Identify which cell holds the provided text, then report its (X, Y) central coordinate. 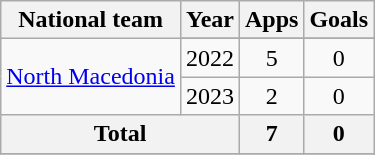
2 (271, 96)
2023 (210, 96)
Year (210, 20)
National team (91, 20)
Goals (339, 20)
North Macedonia (91, 77)
Total (120, 134)
Apps (271, 20)
7 (271, 134)
5 (271, 58)
2022 (210, 58)
